For the text-containing cell, return its midpoint in (X, Y) coordinate format. 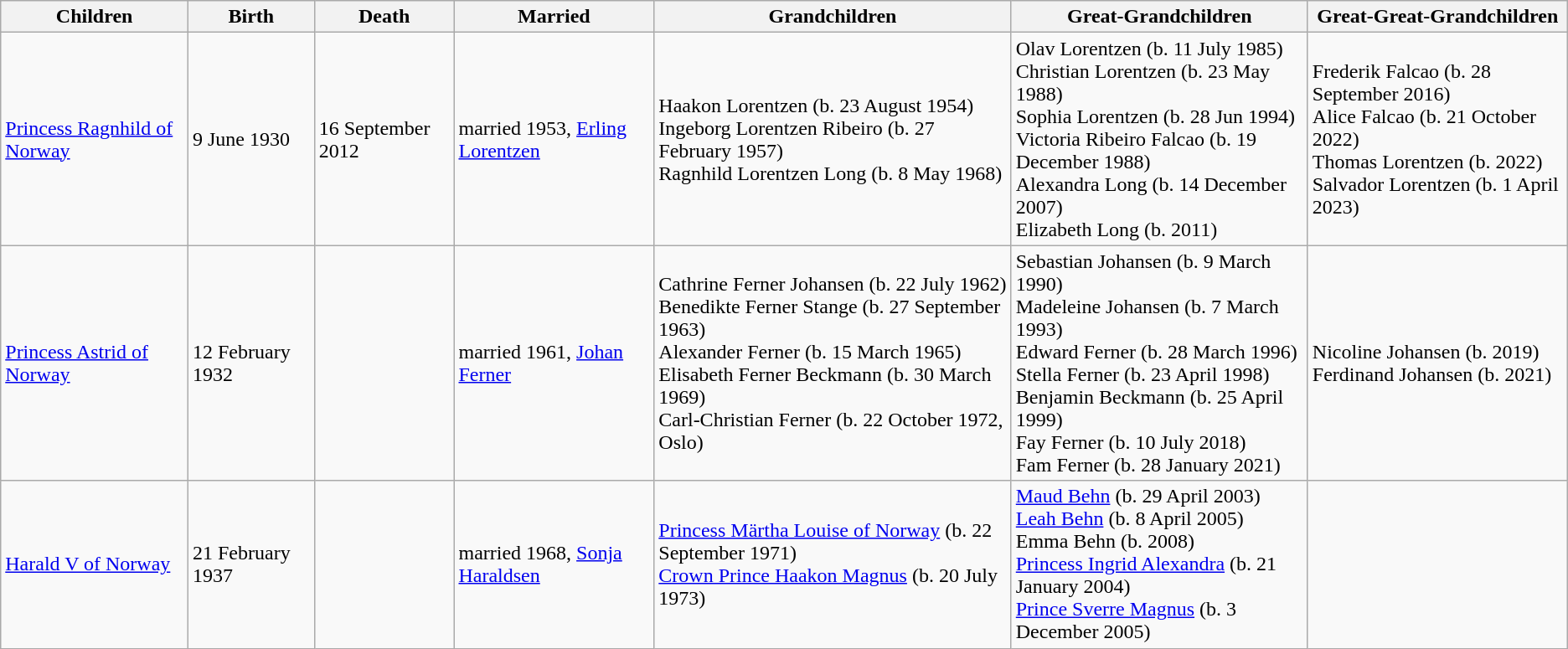
married 1953, Erling Lorentzen (554, 139)
12 February 1932 (251, 363)
Death (384, 17)
Frederik Falcao (b. 28 September 2016)Alice Falcao (b. 21 October 2022)Thomas Lorentzen (b. 2022)Salvador Lorentzen (b. 1 April 2023) (1437, 139)
9 June 1930 (251, 139)
Haakon Lorentzen (b. 23 August 1954)Ingeborg Lorentzen Ribeiro (b. 27 February 1957)Ragnhild Lorentzen Long (b. 8 May 1968) (833, 139)
Grandchildren (833, 17)
married 1961, Johan Ferner (554, 363)
Great-Great-Grandchildren (1437, 17)
Princess Märtha Louise of Norway (b. 22 September 1971)Crown Prince Haakon Magnus (b. 20 July 1973) (833, 564)
Nicoline Johansen (b. 2019)Ferdinand Johansen (b. 2021) (1437, 363)
16 September 2012 (384, 139)
Great-Grandchildren (1159, 17)
Married (554, 17)
Children (95, 17)
Princess Ragnhild of Norway (95, 139)
Harald V of Norway (95, 564)
Birth (251, 17)
married 1968, Sonja Haraldsen (554, 564)
21 February 1937 (251, 564)
Princess Astrid of Norway (95, 363)
